Detect which cell encompasses the target text, then output its (x, y) center coordinate. 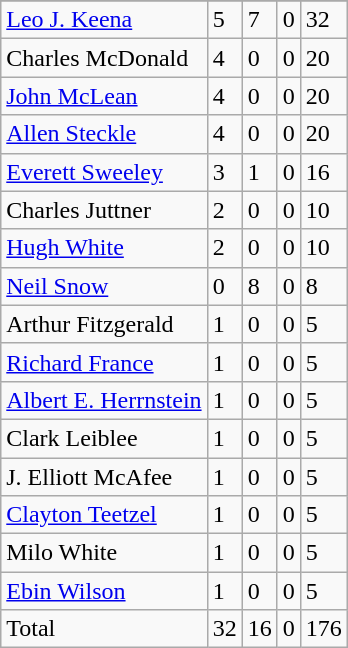
Hugh White (104, 248)
3 (224, 172)
7 (260, 20)
John McLean (104, 96)
Richard France (104, 362)
Ebin Wilson (104, 591)
Everett Sweeley (104, 172)
176 (324, 629)
Neil Snow (104, 286)
Allen Steckle (104, 134)
J. Elliott McAfee (104, 477)
Leo J. Keena (104, 20)
Charles McDonald (104, 58)
Clayton Teetzel (104, 515)
Milo White (104, 553)
Albert E. Herrnstein (104, 400)
Arthur Fitzgerald (104, 324)
Total (104, 629)
Charles Juttner (104, 210)
Clark Leiblee (104, 438)
